Provide the [x, y] coordinate of the cell's center where the given text is located.  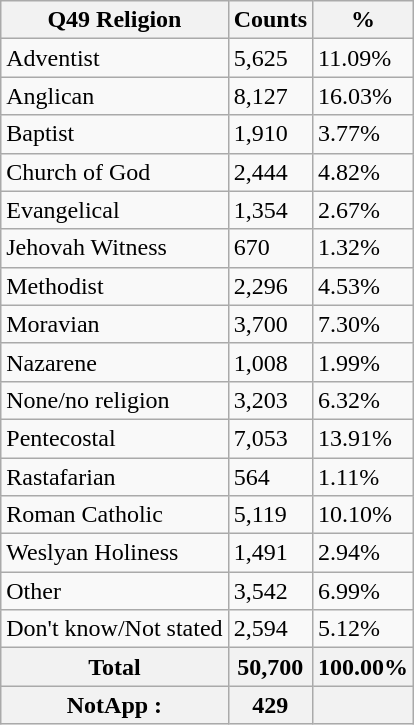
3,700 [270, 324]
1.32% [364, 248]
4.53% [364, 286]
Q49 Religion [114, 20]
2.67% [364, 210]
Don't know/Not stated [114, 629]
Nazarene [114, 362]
429 [270, 705]
1.99% [364, 362]
None/no religion [114, 400]
5,625 [270, 58]
6.99% [364, 591]
Total [114, 667]
670 [270, 248]
1,910 [270, 134]
Other [114, 591]
Baptist [114, 134]
1,491 [270, 553]
3,542 [270, 591]
Adventist [114, 58]
7.30% [364, 324]
11.09% [364, 58]
1.11% [364, 477]
100.00% [364, 667]
Jehovah Witness [114, 248]
1,008 [270, 362]
7,053 [270, 438]
2,296 [270, 286]
Evangelical [114, 210]
564 [270, 477]
5.12% [364, 629]
Pentecostal [114, 438]
50,700 [270, 667]
10.10% [364, 515]
% [364, 20]
Anglican [114, 96]
8,127 [270, 96]
2,444 [270, 172]
Counts [270, 20]
5,119 [270, 515]
2.94% [364, 553]
4.82% [364, 172]
Rastafarian [114, 477]
2,594 [270, 629]
6.32% [364, 400]
Roman Catholic [114, 515]
1,354 [270, 210]
16.03% [364, 96]
Church of God [114, 172]
3.77% [364, 134]
Weslyan Holiness [114, 553]
3,203 [270, 400]
NotApp : [114, 705]
13.91% [364, 438]
Methodist [114, 286]
Moravian [114, 324]
